From the cell containing the given text, extract its center point as [X, Y] coordinate. 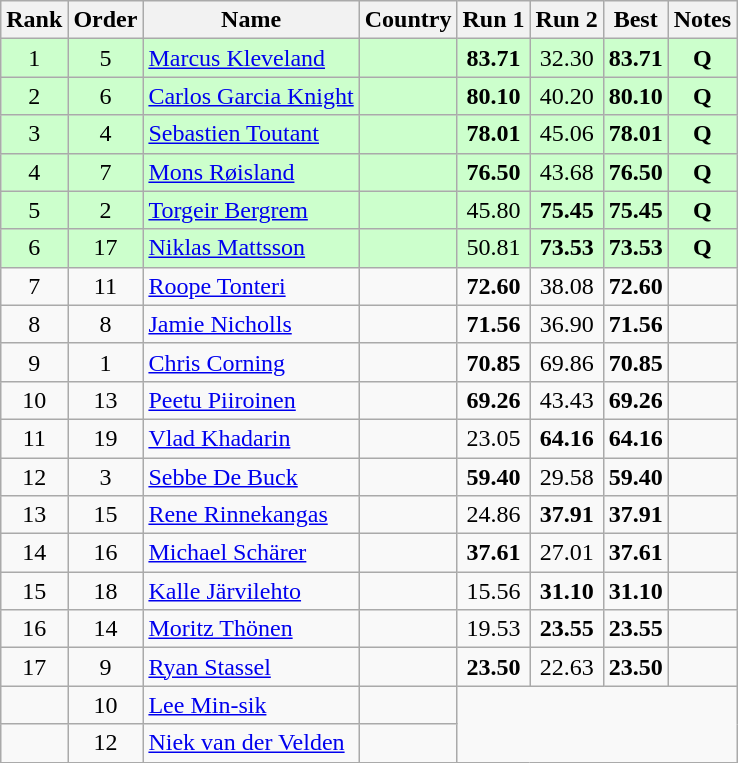
38.08 [566, 286]
24.86 [494, 515]
Notes [702, 20]
Moritz Thönen [251, 629]
19.53 [494, 629]
Vlad Khadarin [251, 438]
Name [251, 20]
Niek van der Velden [251, 743]
22.63 [566, 667]
Torgeir Bergrem [251, 210]
Lee Min-sik [251, 705]
Country [408, 20]
Order [106, 20]
43.43 [566, 400]
Mons Røisland [251, 172]
23.05 [494, 438]
Marcus Kleveland [251, 58]
Sebbe De Buck [251, 477]
Ryan Stassel [251, 667]
Run 1 [494, 20]
32.30 [566, 58]
Best [636, 20]
Kalle Järvilehto [251, 591]
19 [106, 438]
43.68 [566, 172]
40.20 [566, 96]
27.01 [566, 553]
Roope Tonteri [251, 286]
15.56 [494, 591]
Rene Rinnekangas [251, 515]
45.06 [566, 134]
45.80 [494, 210]
Rank [34, 20]
Sebastien Toutant [251, 134]
Peetu Piiroinen [251, 400]
Chris Corning [251, 362]
18 [106, 591]
Niklas Mattsson [251, 248]
50.81 [494, 248]
Run 2 [566, 20]
36.90 [566, 324]
Michael Schärer [251, 553]
29.58 [566, 477]
69.86 [566, 362]
Carlos Garcia Knight [251, 96]
Jamie Nicholls [251, 324]
